Determine the [x, y] coordinate at the center of the cell enclosing the given text.  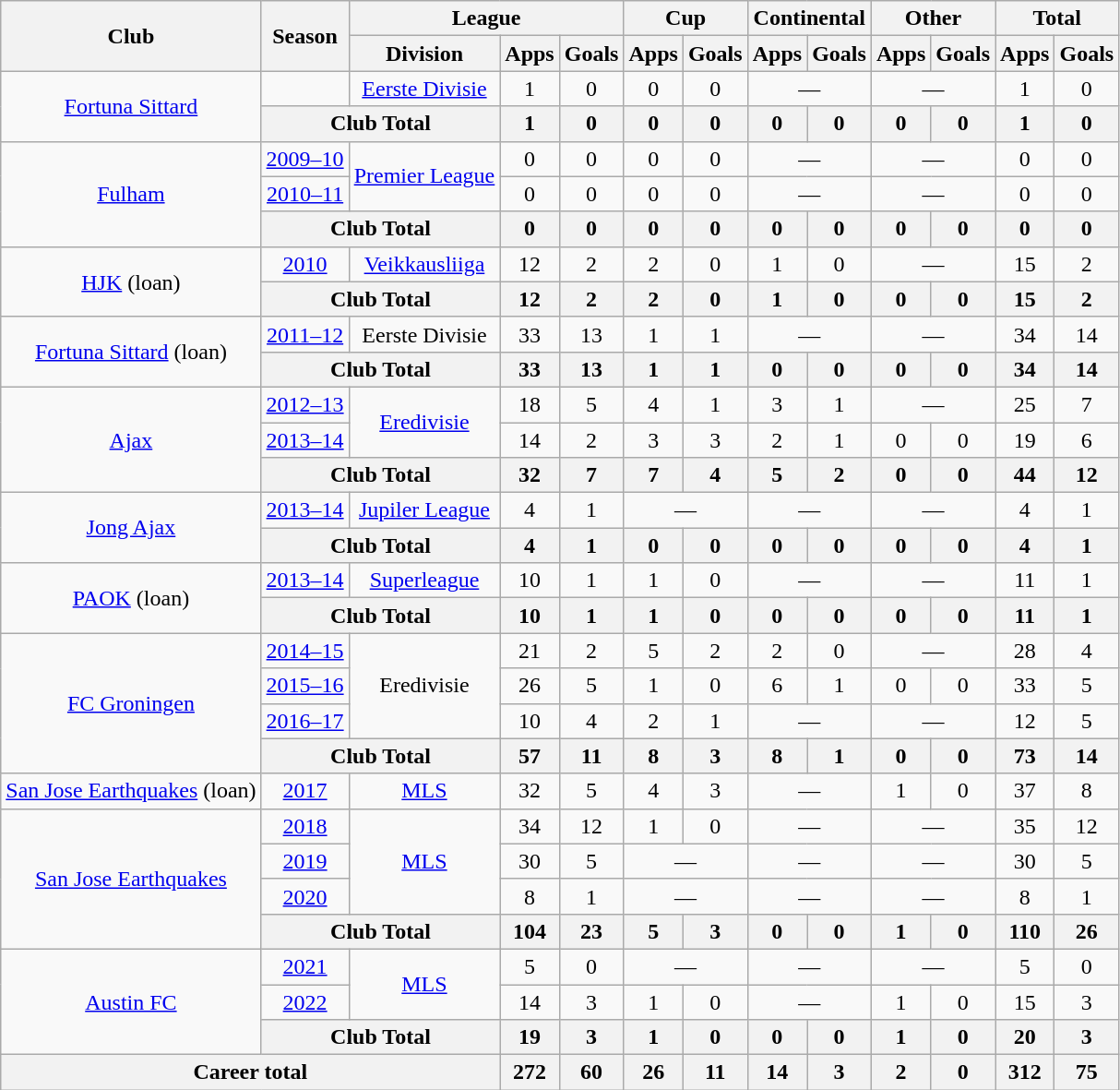
League [486, 18]
Division [424, 54]
FC Groningen [131, 703]
Fortuna Sittard [131, 106]
Total [1057, 18]
23 [591, 931]
2010–11 [304, 194]
21 [530, 651]
28 [1025, 651]
Premier League [424, 176]
Club [131, 36]
Jupiler League [424, 510]
75 [1087, 1072]
312 [1025, 1072]
2012–13 [304, 404]
2010 [304, 264]
37 [1025, 791]
2011–12 [304, 334]
60 [591, 1072]
44 [1025, 475]
20 [1025, 1037]
Fortuna Sittard (loan) [131, 352]
Continental [809, 18]
2015–16 [304, 686]
2016–17 [304, 721]
272 [530, 1072]
2017 [304, 791]
2018 [304, 826]
HJK (loan) [131, 281]
San Jose Earthquakes [131, 879]
Season [304, 36]
104 [530, 931]
2022 [304, 1001]
2014–15 [304, 651]
57 [530, 756]
Superleague [424, 581]
35 [1025, 826]
Austin FC [131, 1001]
Veikkausliiga [424, 264]
73 [1025, 756]
18 [530, 404]
Jong Ajax [131, 528]
PAOK (loan) [131, 598]
Cup [685, 18]
Fulham [131, 194]
2020 [304, 896]
110 [1025, 931]
Ajax [131, 439]
2019 [304, 861]
Other [933, 18]
Career total [251, 1072]
San Jose Earthquakes (loan) [131, 791]
2009–10 [304, 159]
25 [1025, 404]
2021 [304, 966]
